For the text-containing cell, return its midpoint in [x, y] coordinate format. 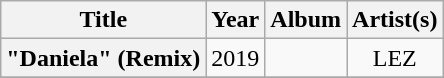
Album [306, 20]
Title [104, 20]
Artist(s) [395, 20]
LEZ [395, 58]
"Daniela" (Remix) [104, 58]
Year [236, 20]
2019 [236, 58]
